Scan for the cell matching the given text and deliver its (x, y) coordinate at center. 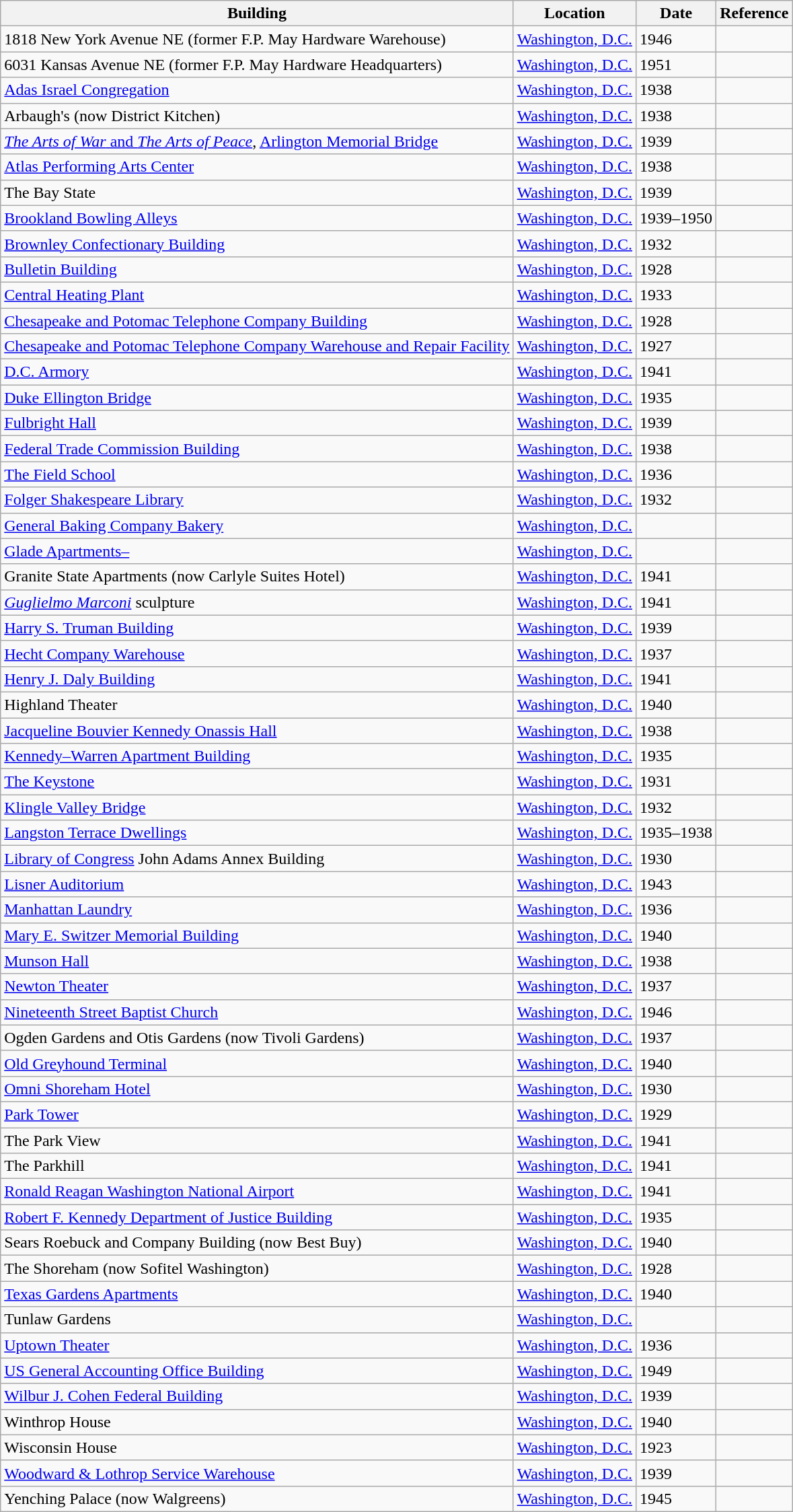
Date (677, 13)
Sears Roebuck and Company Building (now Best Buy) (257, 1243)
1927 (677, 347)
Mary E. Switzer Memorial Building (257, 935)
1939–1950 (677, 218)
1929 (677, 1114)
Tunlaw Gardens (257, 1320)
Newton Theater (257, 986)
Park Tower (257, 1114)
Henry J. Daly Building (257, 679)
Glade Apartments– (257, 551)
Brownley Confectionary Building (257, 244)
The Field School (257, 474)
1935–1938 (677, 833)
1931 (677, 782)
Duke Ellington Bridge (257, 398)
Granite State Apartments (now Carlyle Suites Hotel) (257, 577)
Jacqueline Bouvier Kennedy Onassis Hall (257, 730)
Hecht Company Warehouse (257, 653)
Guglielmo Marconi sculpture (257, 602)
Library of Congress John Adams Annex Building (257, 859)
6031 Kansas Avenue NE (former F.P. May Hardware Headquarters) (257, 65)
Ogden Gardens and Otis Gardens (now Tivoli Gardens) (257, 1038)
1943 (677, 884)
Central Heating Plant (257, 295)
Harry S. Truman Building (257, 628)
Arbaugh's (now District Kitchen) (257, 116)
Klingle Valley Bridge (257, 807)
Kennedy–Warren Apartment Building (257, 756)
Texas Gardens Apartments (257, 1294)
Atlas Performing Arts Center (257, 167)
The Keystone (257, 782)
The Shoreham (now Sofitel Washington) (257, 1268)
Chesapeake and Potomac Telephone Company Building (257, 321)
Omni Shoreham Hotel (257, 1089)
Munson Hall (257, 961)
Ronald Reagan Washington National Airport (257, 1192)
1951 (677, 65)
Robert F. Kennedy Department of Justice Building (257, 1217)
Nineteenth Street Baptist Church (257, 1012)
Lisner Auditorium (257, 884)
Old Greyhound Terminal (257, 1063)
Location (574, 13)
The Bay State (257, 192)
Manhattan Laundry (257, 910)
Woodward & Lothrop Service Warehouse (257, 1473)
Reference (755, 13)
1933 (677, 295)
Wisconsin House (257, 1447)
1923 (677, 1447)
1949 (677, 1371)
Adas Israel Congregation (257, 90)
1818 New York Avenue NE (former F.P. May Hardware Warehouse) (257, 39)
Folger Shakespeare Library (257, 500)
D.C. Armory (257, 372)
Uptown Theater (257, 1345)
Fulbright Hall (257, 423)
Bulletin Building (257, 269)
1945 (677, 1499)
Brookland Bowling Alleys (257, 218)
The Park View (257, 1141)
Federal Trade Commission Building (257, 449)
Wilbur J. Cohen Federal Building (257, 1396)
Langston Terrace Dwellings (257, 833)
General Baking Company Bakery (257, 526)
Highland Theater (257, 705)
Building (257, 13)
The Parkhill (257, 1166)
The Arts of War and The Arts of Peace, Arlington Memorial Bridge (257, 141)
Winthrop House (257, 1422)
Yenching Palace (now Walgreens) (257, 1499)
US General Accounting Office Building (257, 1371)
Chesapeake and Potomac Telephone Company Warehouse and Repair Facility (257, 347)
